Determine the (x, y) coordinate at the center of the cell enclosing the given text.  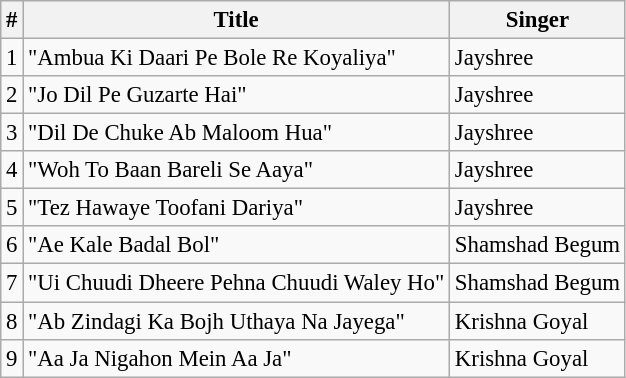
"Ui Chuudi Dheere Pehna Chuudi Waley Ho" (236, 283)
4 (12, 170)
8 (12, 321)
"Jo Dil Pe Guzarte Hai" (236, 95)
"Tez Hawaye Toofani Dariya" (236, 208)
"Aa Ja Nigahon Mein Aa Ja" (236, 358)
1 (12, 58)
5 (12, 208)
2 (12, 95)
9 (12, 358)
"Ae Kale Badal Bol" (236, 245)
# (12, 20)
3 (12, 133)
"Ab Zindagi Ka Bojh Uthaya Na Jayega" (236, 321)
"Woh To Baan Bareli Se Aaya" (236, 170)
Title (236, 20)
6 (12, 245)
"Ambua Ki Daari Pe Bole Re Koyaliya" (236, 58)
7 (12, 283)
"Dil De Chuke Ab Maloom Hua" (236, 133)
Singer (538, 20)
